Scan for the cell matching the given text and deliver its (x, y) coordinate at center. 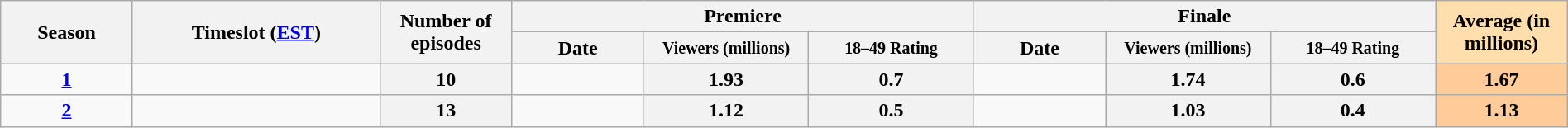
0.4 (1353, 111)
2 (67, 111)
1 (67, 79)
Season (67, 32)
1.13 (1502, 111)
Number of episodes (446, 32)
10 (446, 79)
1.93 (726, 79)
1.03 (1188, 111)
0.7 (892, 79)
Average (in millions) (1502, 32)
Premiere (743, 17)
13 (446, 111)
0.6 (1353, 79)
1.67 (1502, 79)
1.12 (726, 111)
Timeslot (EST) (256, 32)
0.5 (892, 111)
Finale (1204, 17)
1.74 (1188, 79)
